Pinpoint the cell where the given text exists, returning its (x, y) midpoint coordinate. 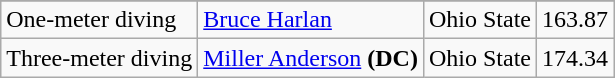
One-meter diving (100, 20)
Miller Anderson (DC) (311, 58)
Three-meter diving (100, 58)
163.87 (576, 20)
174.34 (576, 58)
Bruce Harlan (311, 20)
